Extract the [X, Y] coordinate from the center of the cell holding the provided text.  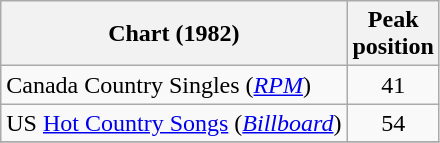
54 [393, 123]
US Hot Country Songs (Billboard) [174, 123]
Peakposition [393, 34]
Chart (1982) [174, 34]
41 [393, 85]
Canada Country Singles (RPM) [174, 85]
